Locate the cell with the specified text and output its (X, Y) center coordinate. 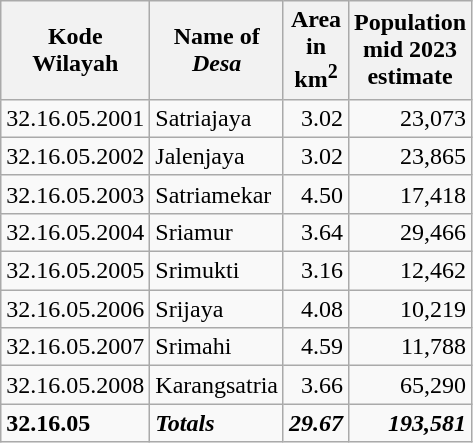
Name of Desa (217, 50)
11,788 (410, 347)
32.16.05.2004 (76, 232)
Totals (217, 423)
12,462 (410, 271)
Satriajaya (217, 118)
23,073 (410, 118)
Karangsatria (217, 385)
193,581 (410, 423)
4.59 (316, 347)
32.16.05.2001 (76, 118)
Srimukti (217, 271)
4.50 (316, 194)
Satriamekar (217, 194)
17,418 (410, 194)
Area in km2 (316, 50)
32.16.05.2005 (76, 271)
4.08 (316, 309)
29.67 (316, 423)
Populationmid 2023estimate (410, 50)
Sriamur (217, 232)
32.16.05.2002 (76, 156)
32.16.05.2007 (76, 347)
23,865 (410, 156)
65,290 (410, 385)
3.66 (316, 385)
32.16.05.2006 (76, 309)
32.16.05.2003 (76, 194)
3.16 (316, 271)
Kode Wilayah (76, 50)
10,219 (410, 309)
Jalenjaya (217, 156)
Srimahi (217, 347)
29,466 (410, 232)
32.16.05.2008 (76, 385)
3.64 (316, 232)
32.16.05 (76, 423)
Srijaya (217, 309)
